Pinpoint the cell where the given text exists, returning its (X, Y) midpoint coordinate. 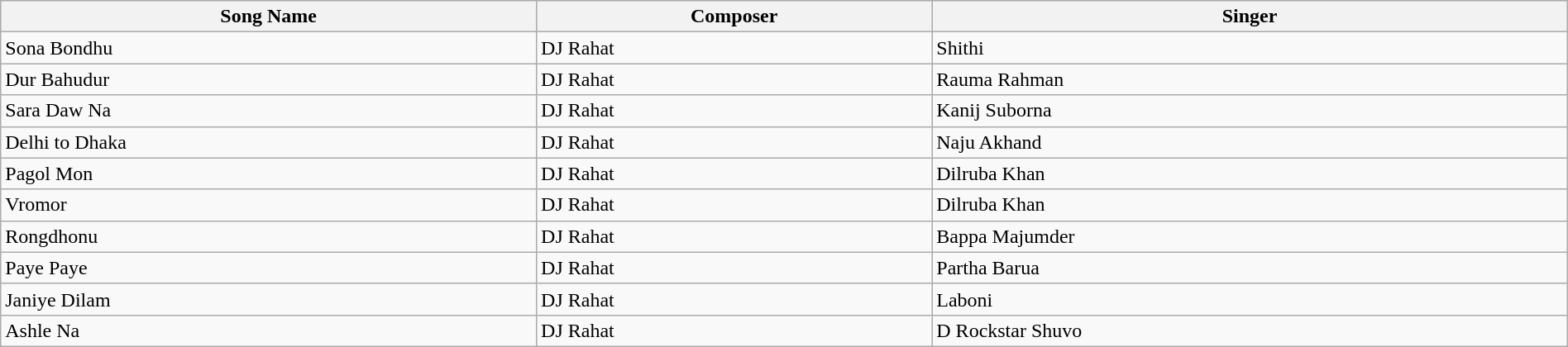
Rongdhonu (269, 236)
Pagol Mon (269, 173)
Ashle Na (269, 330)
Partha Barua (1250, 268)
Rauma Rahman (1250, 79)
Composer (734, 17)
Song Name (269, 17)
Delhi to Dhaka (269, 142)
Singer (1250, 17)
Dur Bahudur (269, 79)
Bappa Majumder (1250, 236)
Sara Daw Na (269, 111)
Naju Akhand (1250, 142)
Vromor (269, 205)
Shithi (1250, 48)
Paye Paye (269, 268)
Laboni (1250, 299)
Kanij Suborna (1250, 111)
Janiye Dilam (269, 299)
Sona Bondhu (269, 48)
D Rockstar Shuvo (1250, 330)
